Return [x, y] of the center of cell containing provided text 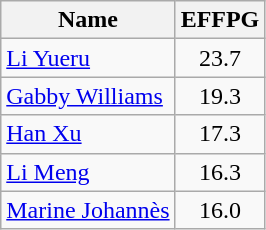
23.7 [220, 58]
EFFPG [220, 20]
Marine Johannès [88, 210]
Han Xu [88, 134]
16.3 [220, 172]
16.0 [220, 210]
19.3 [220, 96]
17.3 [220, 134]
Li Meng [88, 172]
Li Yueru [88, 58]
Gabby Williams [88, 96]
Name [88, 20]
